Extract the (x, y) coordinate from the center of the cell holding the provided text.  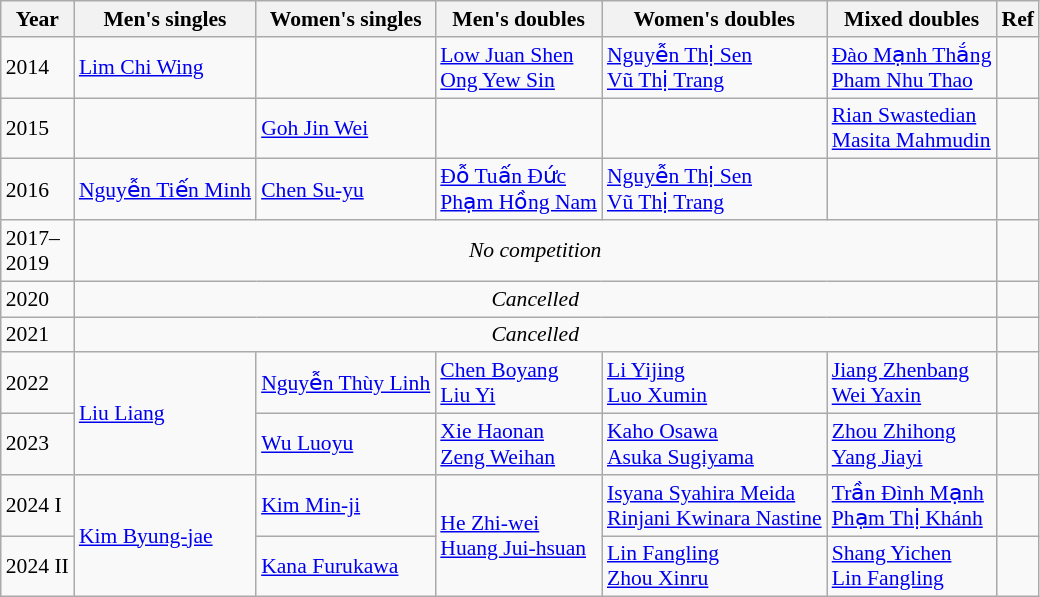
2024 II (38, 566)
Kaho Osawa Asuka Sugiyama (714, 444)
Đào Mạnh Thắng Pham Nhu Thao (912, 68)
Rian Swastedian Masita Mahmudin (912, 128)
2021 (38, 335)
Women's doubles (714, 19)
Xie Haonan Zeng Weihan (518, 444)
Ref (1018, 19)
Zhou Zhihong Yang Jiayi (912, 444)
Kana Furukawa (346, 566)
Wu Luoyu (346, 444)
Low Juan Shen Ong Yew Sin (518, 68)
2017–2019 (38, 250)
2015 (38, 128)
Liu Liang (165, 414)
Women's singles (346, 19)
2020 (38, 299)
Kim Min-ji (346, 506)
Shang Yichen Lin Fangling (912, 566)
2023 (38, 444)
2014 (38, 68)
Goh Jin Wei (346, 128)
Isyana Syahira Meida Rinjani Kwinara Nastine (714, 506)
Chen Boyang Liu Yi (518, 384)
Men's doubles (518, 19)
Men's singles (165, 19)
2024 I (38, 506)
Jiang Zhenbang Wei Yaxin (912, 384)
Mixed doubles (912, 19)
Chen Su-yu (346, 190)
No competition (536, 250)
Li Yijing Luo Xumin (714, 384)
2016 (38, 190)
Đỗ Tuấn Đức Phạm Hồng Nam (518, 190)
Nguyễn Thùy Linh (346, 384)
He Zhi-wei Huang Jui-hsuan (518, 536)
Kim Byung-jae (165, 536)
Trần Đình Mạnh Phạm Thị Khánh (912, 506)
2022 (38, 384)
Year (38, 19)
Lin Fangling Zhou Xinru (714, 566)
Lim Chi Wing (165, 68)
Nguyễn Tiến Minh (165, 190)
